Search for the cell housing the specified text and yield its (X, Y) center coordinate. 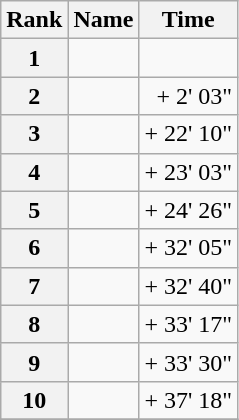
+ 33' 30" (188, 362)
+ 22' 10" (188, 134)
7 (34, 286)
5 (34, 210)
8 (34, 324)
+ 37' 18" (188, 400)
Rank (34, 20)
+ 33' 17" (188, 324)
9 (34, 362)
Name (104, 20)
+ 32' 40" (188, 286)
6 (34, 248)
3 (34, 134)
10 (34, 400)
+ 23' 03" (188, 172)
1 (34, 58)
+ 24' 26" (188, 210)
+ 32' 05" (188, 248)
+ 2' 03" (188, 96)
2 (34, 96)
Time (188, 20)
4 (34, 172)
